Extract the (X, Y) coordinate from the center of the cell holding the provided text.  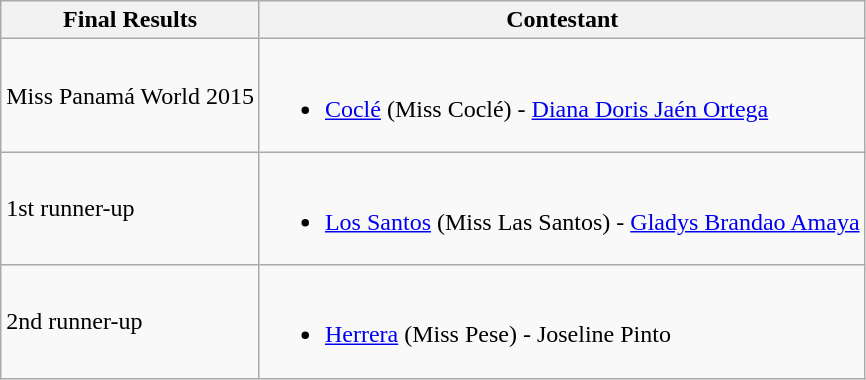
Coclé (Miss Coclé) - Diana Doris Jaén Ortega (562, 96)
Contestant (562, 20)
Final Results (130, 20)
Herrera (Miss Pese) - Joseline Pinto (562, 322)
Miss Panamá World 2015 (130, 96)
Los Santos (Miss Las Santos) - Gladys Brandao Amaya (562, 208)
2nd runner-up (130, 322)
1st runner-up (130, 208)
